Return [X, Y] of the center of cell containing provided text 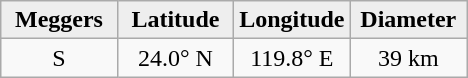
39 km [408, 58]
Latitude [175, 20]
Meggers [59, 20]
24.0° N [175, 58]
Longitude [292, 20]
119.8° E [292, 58]
S [59, 58]
Diameter [408, 20]
